Capture the cell that displays the provided text and extract its [x, y] central coordinate. 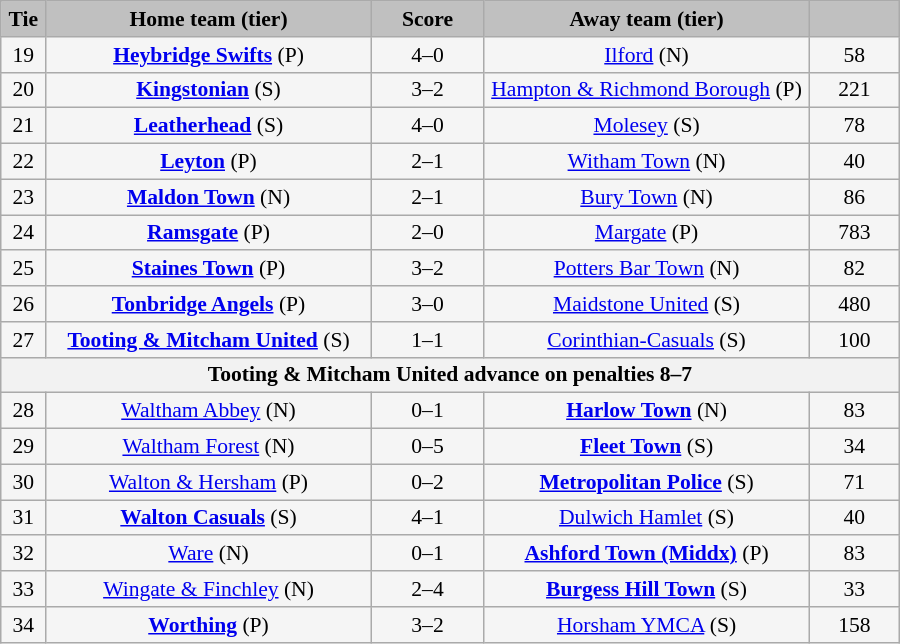
2–0 [427, 233]
221 [854, 90]
Tooting & Mitcham United (S) [209, 340]
Witham Town (N) [647, 162]
1–1 [427, 340]
31 [24, 518]
82 [854, 269]
Horsham YMCA (S) [647, 625]
4–1 [427, 518]
Wingate & Finchley (N) [209, 589]
0–2 [427, 482]
21 [24, 126]
100 [854, 340]
Bury Town (N) [647, 197]
Harlow Town (N) [647, 411]
Walton Casuals (S) [209, 518]
Dulwich Hamlet (S) [647, 518]
3–0 [427, 304]
2–4 [427, 589]
Corinthian-Casuals (S) [647, 340]
23 [24, 197]
Margate (P) [647, 233]
Fleet Town (S) [647, 447]
Ilford (N) [647, 55]
Leyton (P) [209, 162]
Maldon Town (N) [209, 197]
Ashford Town (Middx) (P) [647, 554]
Away team (tier) [647, 19]
480 [854, 304]
783 [854, 233]
Leatherhead (S) [209, 126]
Maidstone United (S) [647, 304]
Burgess Hill Town (S) [647, 589]
20 [24, 90]
Tie [24, 19]
Home team (tier) [209, 19]
24 [24, 233]
Walton & Hersham (P) [209, 482]
29 [24, 447]
158 [854, 625]
0–5 [427, 447]
Tonbridge Angels (P) [209, 304]
Tooting & Mitcham United advance on penalties 8–7 [450, 375]
19 [24, 55]
27 [24, 340]
86 [854, 197]
Waltham Forest (N) [209, 447]
30 [24, 482]
78 [854, 126]
32 [24, 554]
71 [854, 482]
Heybridge Swifts (P) [209, 55]
25 [24, 269]
Ramsgate (P) [209, 233]
Ware (N) [209, 554]
Hampton & Richmond Borough (P) [647, 90]
Waltham Abbey (N) [209, 411]
58 [854, 55]
Kingstonian (S) [209, 90]
28 [24, 411]
Score [427, 19]
22 [24, 162]
Metropolitan Police (S) [647, 482]
26 [24, 304]
Staines Town (P) [209, 269]
Worthing (P) [209, 625]
Potters Bar Town (N) [647, 269]
Molesey (S) [647, 126]
